Detect which cell encompasses the target text, then output its [X, Y] center coordinate. 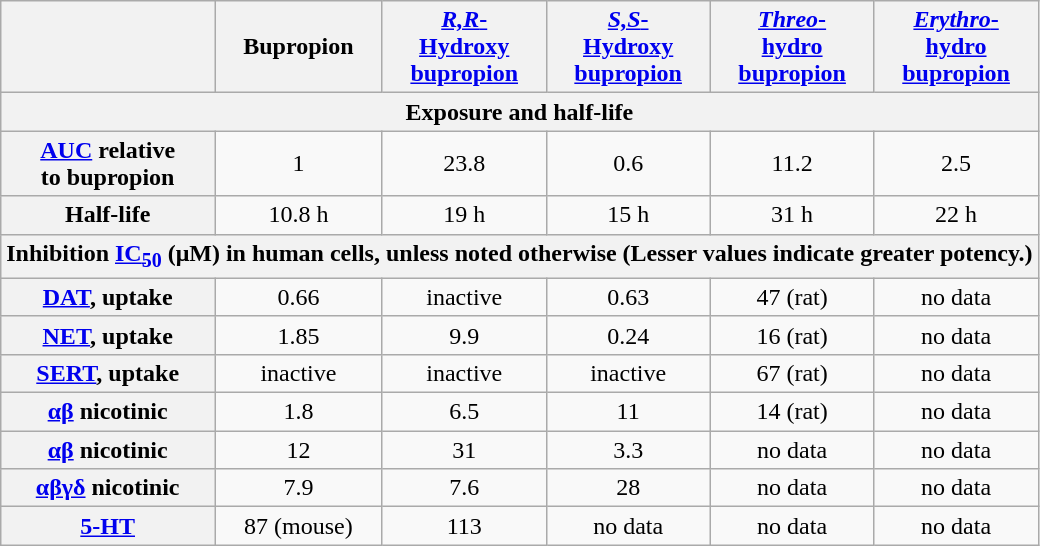
14 (rat) [792, 412]
0.6 [628, 164]
7.6 [464, 488]
9.9 [464, 335]
10.8 h [299, 215]
19 h [464, 215]
0.63 [628, 297]
2.5 [956, 164]
12 [299, 450]
11 [628, 412]
0.66 [299, 297]
Threo-hydrobupropion [792, 47]
22 h [956, 215]
SERT, uptake [108, 373]
6.5 [464, 412]
67 (rat) [792, 373]
31 [464, 450]
Inhibition IC50 (μM) in human cells, unless noted otherwise (Lesser values indicate greater potency.) [520, 256]
3.3 [628, 450]
Erythro-hydrobupropion [956, 47]
0.24 [628, 335]
1.8 [299, 412]
87 (mouse) [299, 526]
S,S-Hydroxybupropion [628, 47]
αβγδ nicotinic [108, 488]
15 h [628, 215]
1.85 [299, 335]
28 [628, 488]
NET, uptake [108, 335]
DAT, uptake [108, 297]
11.2 [792, 164]
5-HT [108, 526]
1 [299, 164]
16 (rat) [792, 335]
Bupropion [299, 47]
7.9 [299, 488]
Exposure and half-life [520, 112]
R,R-Hydroxybupropion [464, 47]
23.8 [464, 164]
Half-life [108, 215]
113 [464, 526]
47 (rat) [792, 297]
31 h [792, 215]
AUC relativeto bupropion [108, 164]
